From the cell containing the given text, extract its center point as (x, y) coordinate. 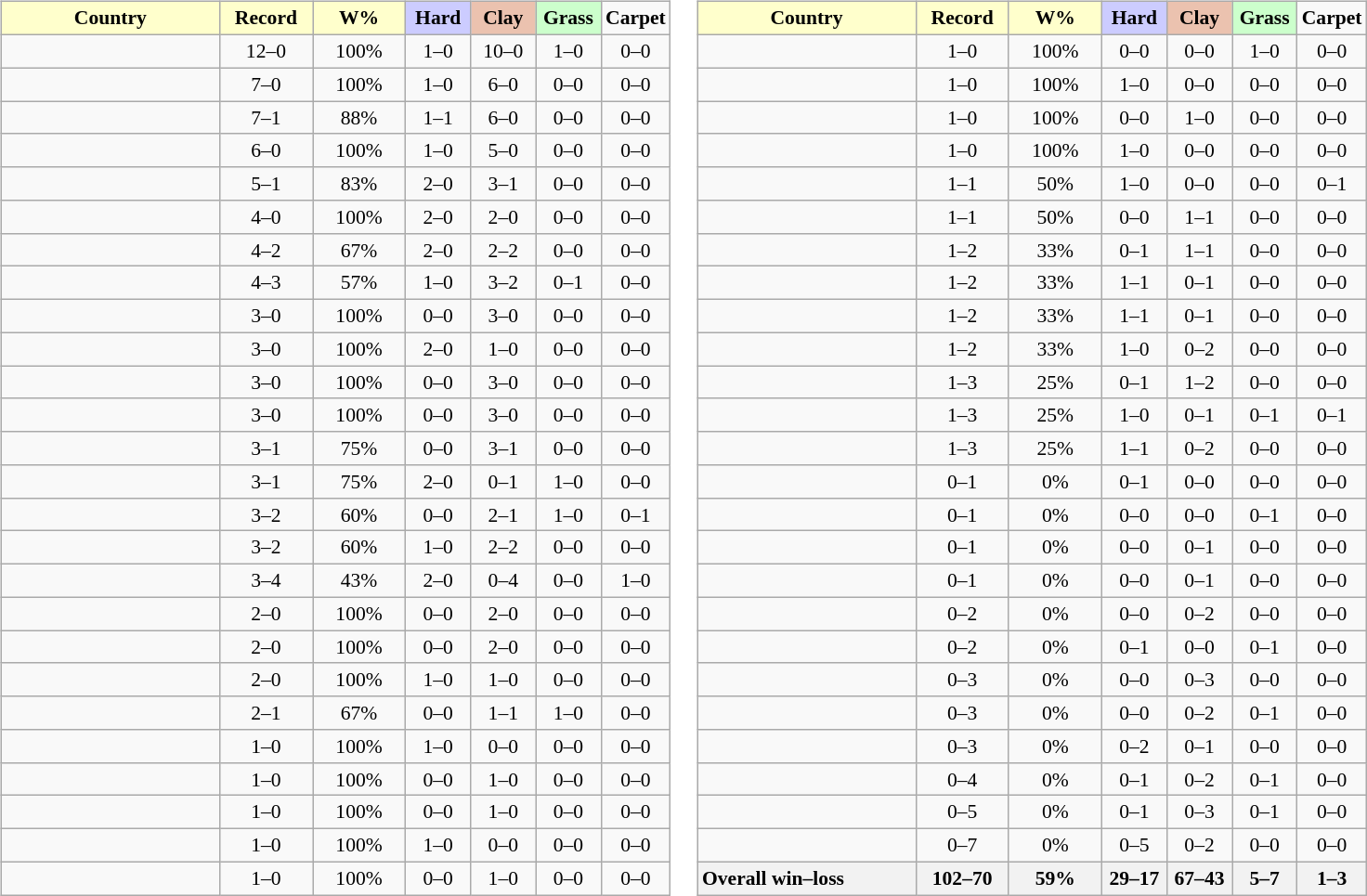
59% (1055, 878)
57% (358, 283)
102–70 (962, 878)
3–4 (266, 580)
4–3 (266, 283)
4–2 (266, 250)
5–0 (503, 150)
83% (358, 184)
5–7 (1265, 878)
88% (358, 118)
7–0 (266, 84)
43% (358, 580)
Overall win–loss (806, 878)
12–0 (266, 51)
4–0 (266, 217)
0–7 (962, 845)
5–1 (266, 184)
10–0 (503, 51)
29–17 (1134, 878)
67–43 (1199, 878)
7–1 (266, 118)
